From the cell containing the given text, extract its center point as [X, Y] coordinate. 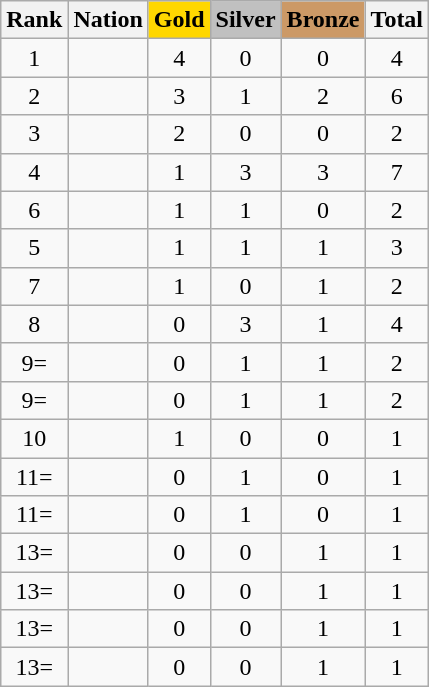
Rank [34, 20]
Bronze [323, 20]
8 [34, 324]
Gold [179, 20]
10 [34, 438]
Total [397, 20]
Silver [246, 20]
Nation [108, 20]
5 [34, 248]
